Detect which cell encompasses the target text, then output its [X, Y] center coordinate. 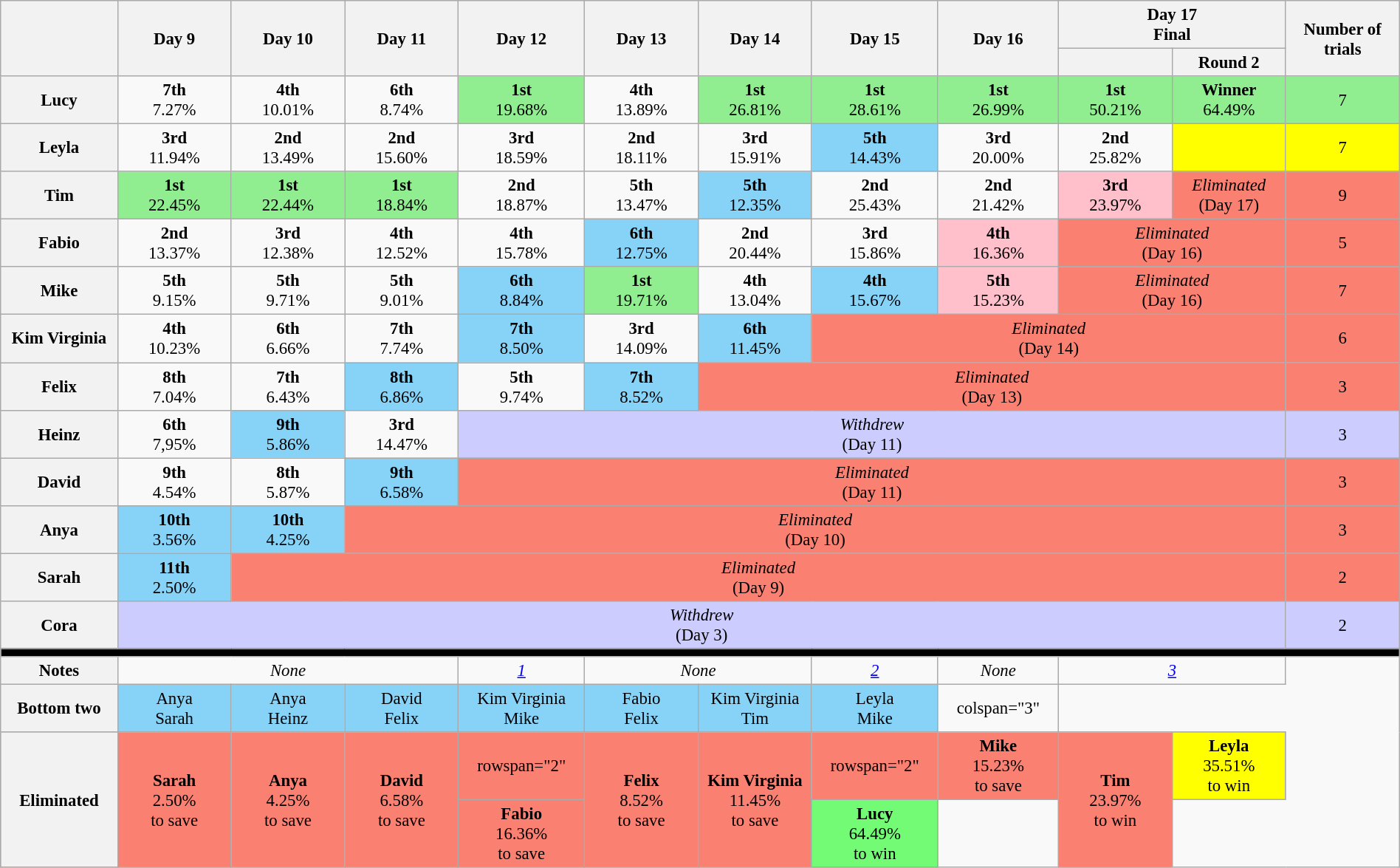
9 [1342, 195]
7th8.52% [642, 387]
6th8.74% [402, 100]
Day 14 [755, 38]
Fabio [59, 244]
Eliminated(Day 14) [1049, 338]
1st19.68% [521, 100]
5th9.01% [402, 291]
AnyaSarah [174, 708]
Eliminated [59, 799]
Cora [59, 625]
Sarah [59, 578]
4th10.23% [174, 338]
3rd20.00% [998, 148]
Day 12 [521, 38]
5th13.47% [642, 195]
Kim VirginiaTim [755, 708]
Number of trials [1342, 38]
2nd18.87% [521, 195]
1st22.44% [288, 195]
2nd25.43% [874, 195]
Felix8.52%to save [642, 799]
Lucy64.49%to win [874, 834]
Leyla35.51%to win [1229, 766]
1st26.81% [755, 100]
5th9.71% [288, 291]
4th15.78% [521, 244]
6th7,95% [174, 434]
Kim VirginiaMike [521, 708]
7th8.50% [521, 338]
5th9.15% [174, 291]
1st22.45% [174, 195]
7th7.74% [402, 338]
Fabio16.36%to save [521, 834]
6th6.66% [288, 338]
2nd13.37% [174, 244]
5th14.43% [874, 148]
3rd18.59% [521, 148]
5th15.23% [998, 291]
2nd20.44% [755, 244]
Day 11 [402, 38]
Round 2 [1229, 63]
2nd21.42% [998, 195]
Lucy [59, 100]
4th15.67% [874, 291]
3rd15.91% [755, 148]
9th4.54% [174, 482]
Felix [59, 387]
Mike [59, 291]
3rd11.94% [174, 148]
4th13.89% [642, 100]
Day 16 [998, 38]
colspan="3" [998, 708]
8th6.86% [402, 387]
4th16.36% [998, 244]
Anya4.25%to save [288, 799]
6th11.45% [755, 338]
1st26.99% [998, 100]
7th7.27% [174, 100]
LeylaMike [874, 708]
2nd15.60% [402, 148]
4th12.52% [402, 244]
Sarah2.50%to save [174, 799]
9th6.58% [402, 482]
5th12.35% [755, 195]
6 [1342, 338]
10th4.25% [288, 529]
5th9.74% [521, 387]
Notes [59, 671]
AnyaHeinz [288, 708]
Leyla [59, 148]
7th6.43% [288, 387]
Withdrew(Day 11) [872, 434]
David [59, 482]
Tim23.97%to win [1115, 799]
3rd14.09% [642, 338]
Mike15.23%to save [998, 766]
Heinz [59, 434]
Eliminated(Day 11) [872, 482]
2nd25.82% [1115, 148]
2nd13.49% [288, 148]
Eliminated(Day 13) [992, 387]
6th8.84% [521, 291]
Winner64.49% [1229, 100]
Day 10 [288, 38]
Bottom two [59, 708]
DavidFelix [402, 708]
Withdrew(Day 3) [701, 625]
3rd15.86% [874, 244]
3rd12.38% [288, 244]
6th12.75% [642, 244]
FabioFelix [642, 708]
11th2.50% [174, 578]
Day 17Final [1172, 25]
3rd14.47% [402, 434]
1st19.71% [642, 291]
Eliminated(Day 10) [815, 529]
8th7.04% [174, 387]
1 [521, 671]
9th5.86% [288, 434]
Anya [59, 529]
Day 9 [174, 38]
4th10.01% [288, 100]
5 [1342, 244]
4th13.04% [755, 291]
Kim Virginia11.45%to save [755, 799]
Day 13 [642, 38]
Tim [59, 195]
1st28.61% [874, 100]
1st50.21% [1115, 100]
8th5.87% [288, 482]
David6.58%to save [402, 799]
Day 15 [874, 38]
Kim Virginia [59, 338]
3rd23.97% [1115, 195]
10th3.56% [174, 529]
2nd18.11% [642, 148]
Eliminated(Day 17) [1229, 195]
1st18.84% [402, 195]
Eliminated(Day 9) [758, 578]
